From the cell containing the given text, extract its center point as [X, Y] coordinate. 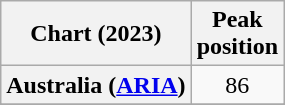
Chart (2023) [96, 34]
Peakposition [237, 34]
Australia (ARIA) [96, 85]
86 [237, 85]
